Detect which cell encompasses the target text, then output its [x, y] center coordinate. 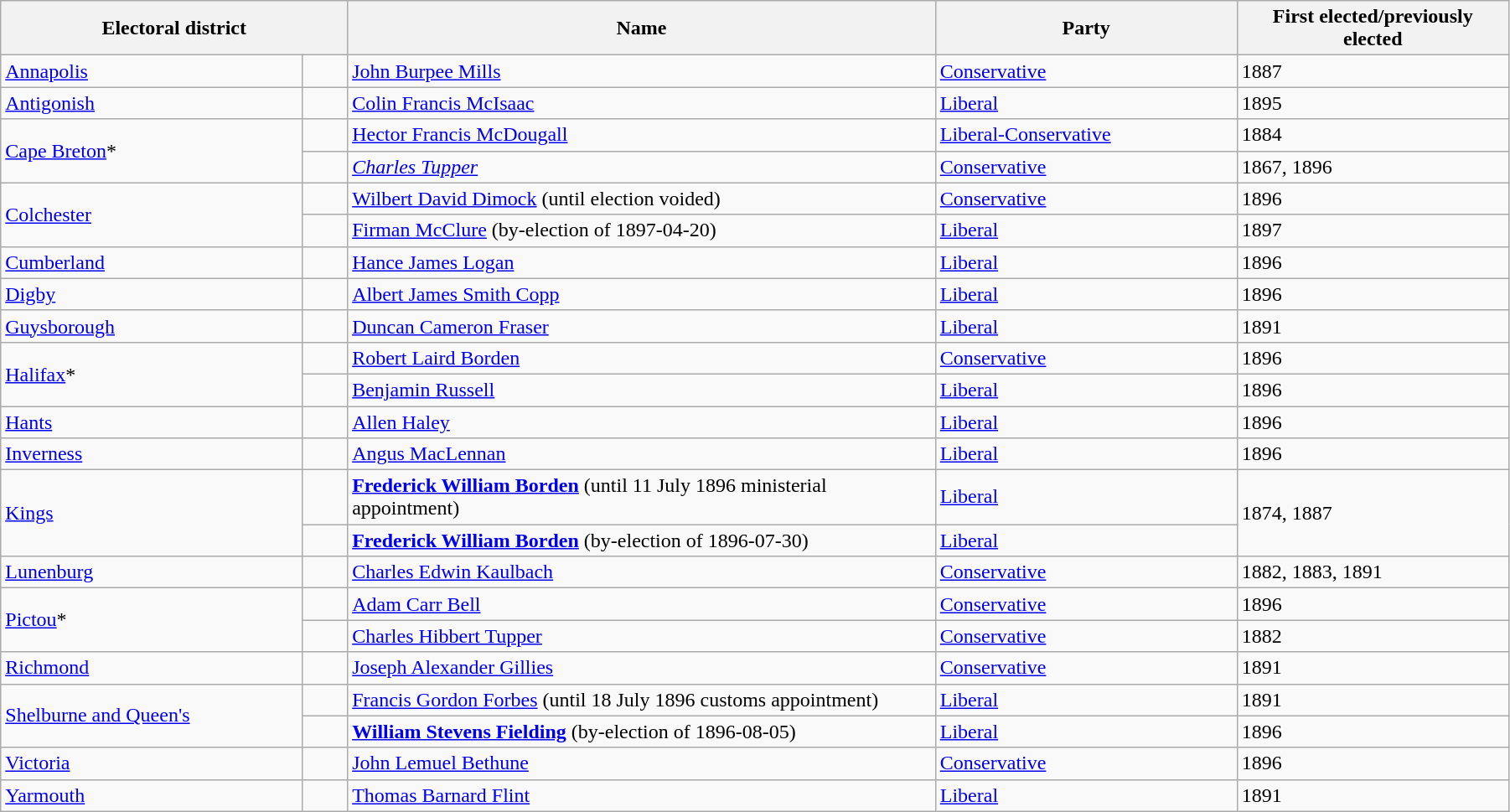
1867, 1896 [1373, 167]
1895 [1373, 103]
Annapolis [152, 71]
Charles Edwin Kaulbach [642, 572]
Hants [152, 422]
Cumberland [152, 262]
Richmond [152, 668]
Name [642, 28]
Thomas Barnard Flint [642, 795]
Colin Francis McIsaac [642, 103]
1887 [1373, 71]
Antigonish [152, 103]
Electoral district [174, 28]
Francis Gordon Forbes (until 18 July 1896 customs appointment) [642, 700]
Lunenburg [152, 572]
Halifax* [152, 374]
Allen Haley [642, 422]
Pictou* [152, 620]
Benjamin Russell [642, 390]
Kings [152, 513]
Firman McClure (by-election of 1897-04-20) [642, 230]
First elected/previously elected [1373, 28]
Frederick William Borden (until 11 July 1896 ministerial appointment) [642, 498]
Duncan Cameron Fraser [642, 326]
Inverness [152, 454]
1874, 1887 [1373, 513]
Robert Laird Borden [642, 358]
John Lemuel Bethune [642, 763]
Shelburne and Queen's [152, 716]
Yarmouth [152, 795]
Liberal-Conservative [1086, 135]
Albert James Smith Copp [642, 294]
Wilbert David Dimock (until election voided) [642, 199]
Charles Tupper [642, 167]
Victoria [152, 763]
1884 [1373, 135]
1882, 1883, 1891 [1373, 572]
Hector Francis McDougall [642, 135]
Colchester [152, 215]
1897 [1373, 230]
John Burpee Mills [642, 71]
Cape Breton* [152, 151]
Frederick William Borden (by-election of 1896-07-30) [642, 540]
Party [1086, 28]
Joseph Alexander Gillies [642, 668]
Angus MacLennan [642, 454]
Charles Hibbert Tupper [642, 636]
Digby [152, 294]
Adam Carr Bell [642, 604]
Hance James Logan [642, 262]
Guysborough [152, 326]
1882 [1373, 636]
William Stevens Fielding (by-election of 1896-08-05) [642, 732]
